Provide the (X, Y) coordinate of the cell's center where the given text is located.  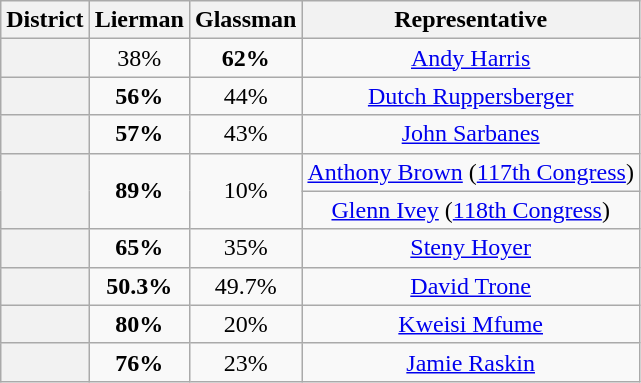
Glenn Ivey (118th Congress) (471, 210)
62% (245, 58)
56% (139, 96)
20% (245, 324)
10% (245, 191)
Representative (471, 20)
43% (245, 134)
50.3% (139, 286)
Steny Hoyer (471, 248)
Kweisi Mfume (471, 324)
44% (245, 96)
Jamie Raskin (471, 362)
David Trone (471, 286)
76% (139, 362)
49.7% (245, 286)
80% (139, 324)
89% (139, 191)
35% (245, 248)
65% (139, 248)
Lierman (139, 20)
38% (139, 58)
Dutch Ruppersberger (471, 96)
Glassman (245, 20)
District (45, 20)
Andy Harris (471, 58)
John Sarbanes (471, 134)
57% (139, 134)
23% (245, 362)
Anthony Brown (117th Congress) (471, 172)
